Locate the cell with the specified text and output its (X, Y) center coordinate. 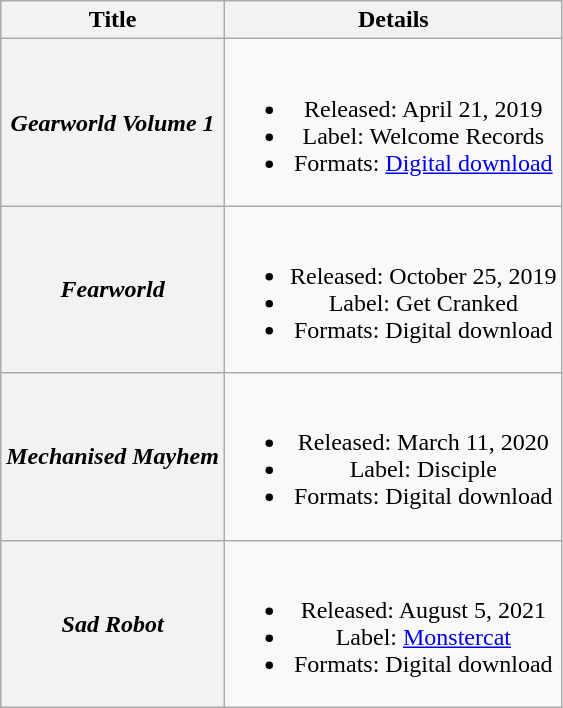
Mechanised Mayhem (113, 456)
Released: August 5, 2021Label: MonstercatFormats: Digital download (393, 624)
Released: April 21, 2019Label: Welcome RecordsFormats: Digital download (393, 122)
Gearworld Volume 1 (113, 122)
Released: March 11, 2020Label: DiscipleFormats: Digital download (393, 456)
Sad Robot (113, 624)
Fearworld (113, 290)
Details (393, 20)
Released: October 25, 2019Label: Get CrankedFormats: Digital download (393, 290)
Title (113, 20)
